Output the (X, Y) coordinate of the center of the cell containing the given text.  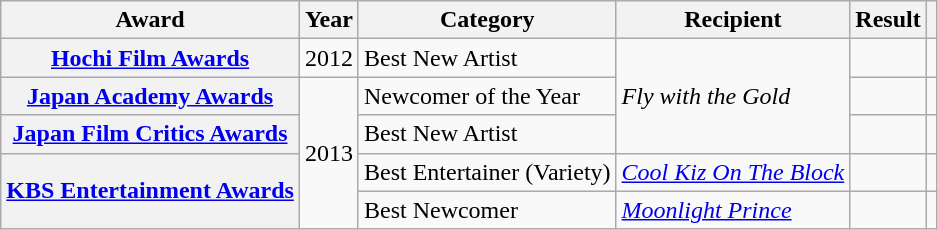
Best Entertainer (Variety) (487, 172)
Hochi Film Awards (150, 58)
Best Newcomer (487, 210)
Cool Kiz On The Block (733, 172)
Newcomer of the Year (487, 96)
Moonlight Prince (733, 210)
Japan Academy Awards (150, 96)
Recipient (733, 20)
2013 (328, 153)
Category (487, 20)
Result (888, 20)
Fly with the Gold (733, 96)
Japan Film Critics Awards (150, 134)
KBS Entertainment Awards (150, 191)
Award (150, 20)
Year (328, 20)
2012 (328, 58)
